Capture the cell that displays the provided text and extract its (x, y) central coordinate. 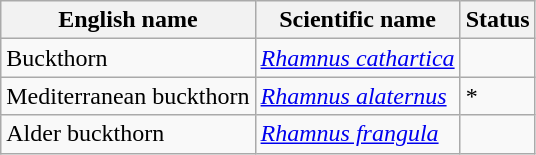
Scientific name (358, 20)
Buckthorn (128, 58)
Rhamnus alaternus (358, 96)
Rhamnus cathartica (358, 58)
Alder buckthorn (128, 134)
English name (128, 20)
Rhamnus frangula (358, 134)
Mediterranean buckthorn (128, 96)
Status (498, 20)
* (498, 96)
